Detect which cell encompasses the target text, then output its [X, Y] center coordinate. 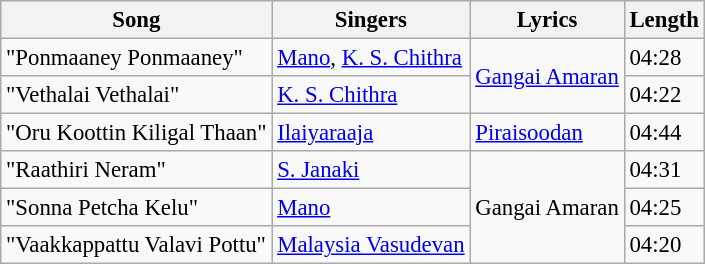
S. Janaki [371, 170]
04:22 [664, 95]
"Vethalai Vethalai" [136, 95]
Lyrics [547, 20]
Song [136, 20]
Mano, K. S. Chithra [371, 58]
Ilaiyaraaja [371, 133]
04:28 [664, 58]
Mano [371, 208]
04:31 [664, 170]
04:25 [664, 208]
04:44 [664, 133]
Length [664, 20]
Malaysia Vasudevan [371, 245]
"Raathiri Neram" [136, 170]
"Vaakkappattu Valavi Pottu" [136, 245]
"Oru Koottin Kiligal Thaan" [136, 133]
"Sonna Petcha Kelu" [136, 208]
04:20 [664, 245]
Singers [371, 20]
Piraisoodan [547, 133]
K. S. Chithra [371, 95]
"Ponmaaney Ponmaaney" [136, 58]
